Detect which cell encompasses the target text, then output its (X, Y) center coordinate. 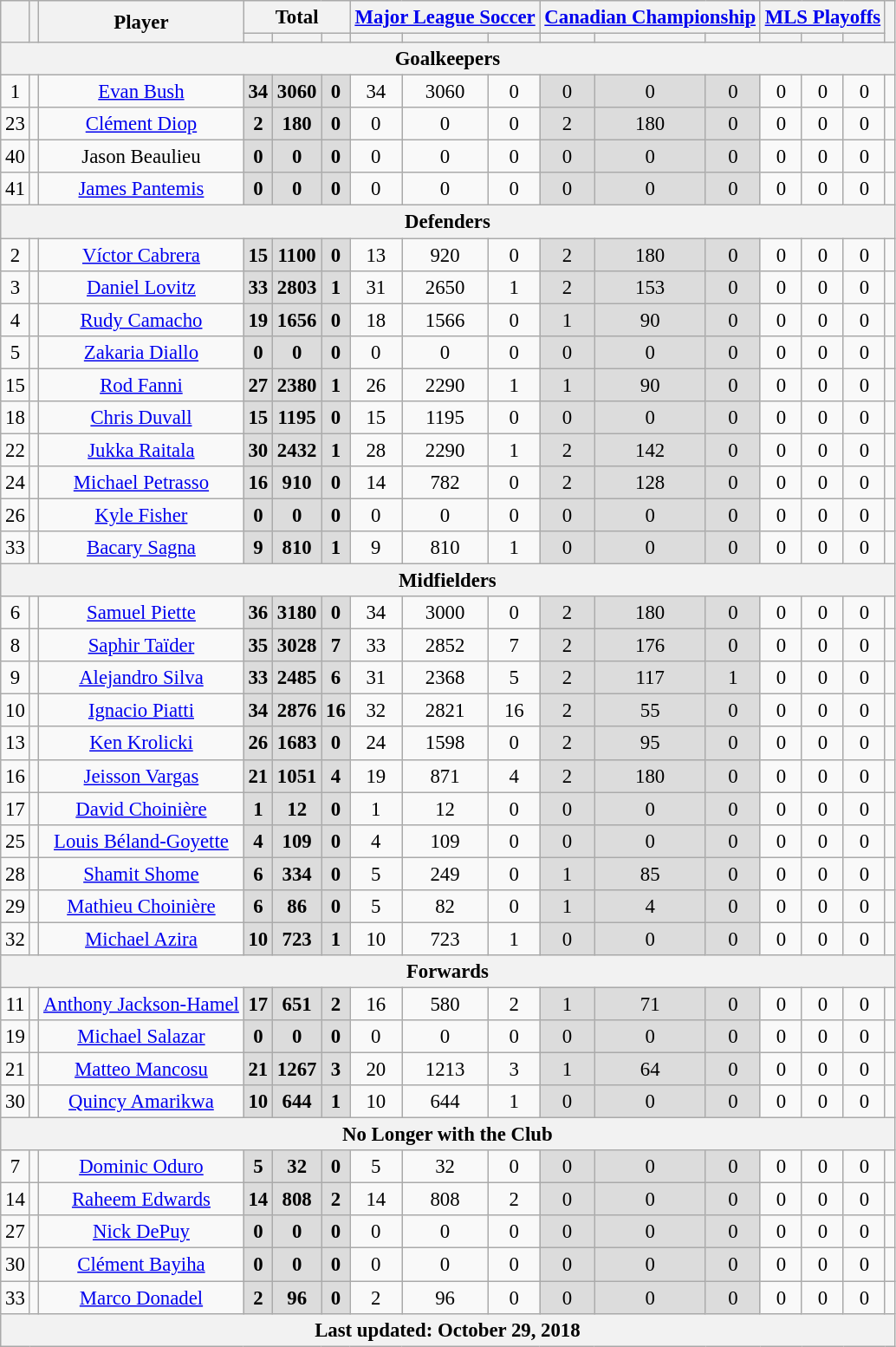
Canadian Championship (650, 17)
Alejandro Silva (141, 678)
3180 (297, 613)
2852 (445, 646)
82 (445, 907)
Bacary Sagna (141, 548)
Quincy Amarikwa (141, 1102)
29 (16, 907)
Midfielders (447, 581)
Zakaria Diallo (141, 352)
1213 (445, 1070)
James Pantemis (141, 190)
1051 (297, 776)
Ken Krolicki (141, 744)
3000 (445, 613)
Kyle Fisher (141, 515)
Forwards (447, 972)
Jeisson Vargas (141, 776)
2876 (297, 711)
Ignacio Piatti (141, 711)
Matteo Mancosu (141, 1070)
1656 (297, 320)
142 (650, 450)
Total (296, 17)
MLS Playoffs (822, 17)
2432 (297, 450)
22 (16, 450)
Jason Beaulieu (141, 157)
Jukka Raitala (141, 450)
782 (445, 483)
8 (16, 646)
2650 (445, 287)
Goalkeepers (447, 59)
Mathieu Choinière (141, 907)
176 (650, 646)
41 (16, 190)
334 (297, 874)
153 (650, 287)
25 (16, 841)
Michael Salazar (141, 1037)
Rudy Camacho (141, 320)
651 (297, 1004)
1683 (297, 744)
Michael Azira (141, 939)
Daniel Lovitz (141, 287)
2368 (445, 678)
Louis Béland-Goyette (141, 841)
36 (258, 613)
71 (650, 1004)
35 (258, 646)
11 (16, 1004)
1100 (297, 255)
Marco Donadel (141, 1298)
2380 (297, 385)
3028 (297, 646)
95 (650, 744)
Defenders (447, 222)
23 (16, 124)
Clément Bayiha (141, 1265)
20 (376, 1070)
64 (650, 1070)
Player (141, 22)
Víctor Cabrera (141, 255)
Major League Soccer (445, 17)
Michael Petrasso (141, 483)
Clément Diop (141, 124)
Last updated: October 29, 2018 (447, 1330)
Raheem Edwards (141, 1200)
Samuel Piette (141, 613)
117 (650, 678)
128 (650, 483)
Nick DePuy (141, 1232)
2803 (297, 287)
871 (445, 776)
86 (297, 907)
No Longer with the Club (447, 1135)
910 (297, 483)
Rod Fanni (141, 385)
David Choinière (141, 809)
Dominic Oduro (141, 1167)
2485 (297, 678)
Evan Bush (141, 92)
Shamit Shome (141, 874)
Anthony Jackson-Hamel (141, 1004)
1598 (445, 744)
580 (445, 1004)
249 (445, 874)
1267 (297, 1070)
Saphir Taïder (141, 646)
920 (445, 255)
1566 (445, 320)
55 (650, 711)
40 (16, 157)
Chris Duvall (141, 418)
2821 (445, 711)
85 (650, 874)
